Return [x, y] of the center of cell containing provided text 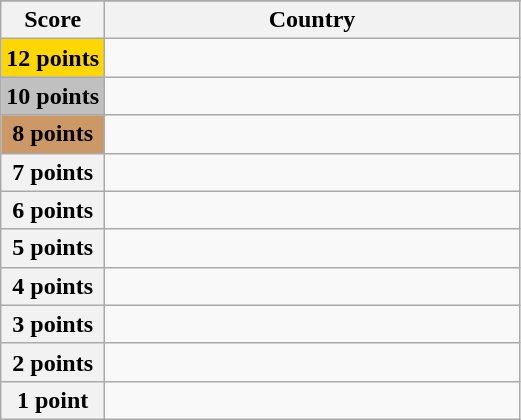
8 points [53, 134]
1 point [53, 400]
5 points [53, 248]
3 points [53, 324]
6 points [53, 210]
Country [312, 20]
10 points [53, 96]
7 points [53, 172]
2 points [53, 362]
4 points [53, 286]
12 points [53, 58]
Score [53, 20]
